Find where the given text appears and provide that cell's center as [X, Y] coordinate. 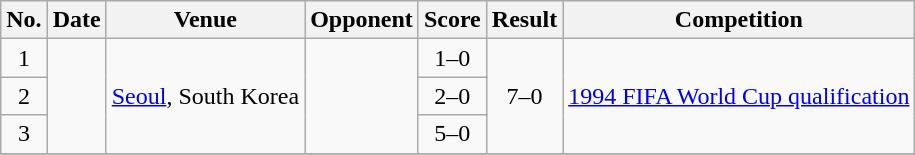
1–0 [452, 58]
7–0 [524, 96]
1994 FIFA World Cup qualification [739, 96]
Score [452, 20]
2 [24, 96]
2–0 [452, 96]
Seoul, South Korea [205, 96]
Result [524, 20]
Venue [205, 20]
Date [76, 20]
1 [24, 58]
3 [24, 134]
Opponent [362, 20]
Competition [739, 20]
No. [24, 20]
5–0 [452, 134]
